Pinpoint the cell where the given text exists, returning its (x, y) midpoint coordinate. 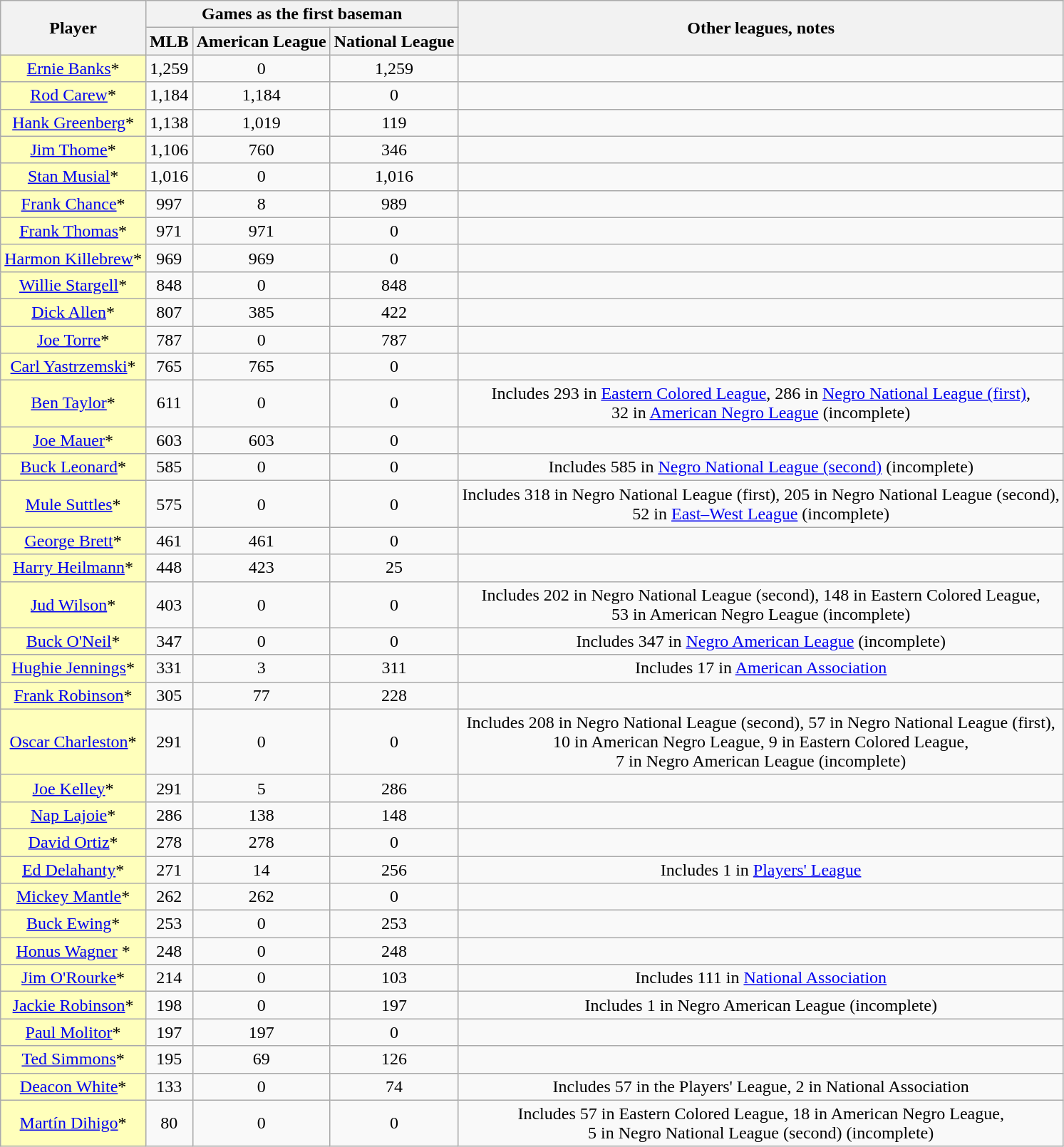
575 (169, 504)
MLB (169, 41)
148 (394, 815)
George Brett* (73, 541)
347 (169, 641)
385 (261, 312)
760 (261, 150)
Harmon Killebrew* (73, 258)
Includes 111 in National Association (761, 978)
Frank Robinson* (73, 695)
Rod Carew* (73, 95)
133 (169, 1086)
256 (394, 870)
Buck O'Neil* (73, 641)
Includes 293 in Eastern Colored League, 286 in Negro National League (first), 32 in American Negro League (incomplete) (761, 403)
25 (394, 568)
Honus Wagner * (73, 951)
Ernie Banks* (73, 68)
Other leagues, notes (761, 28)
Frank Thomas* (73, 231)
195 (169, 1059)
311 (394, 668)
Ben Taylor* (73, 403)
346 (394, 150)
3 (261, 668)
Jim O'Rourke* (73, 978)
David Ortiz* (73, 842)
271 (169, 870)
Dick Allen* (73, 312)
989 (394, 204)
585 (169, 467)
1,106 (169, 150)
138 (261, 815)
Includes 202 in Negro National League (second), 148 in Eastern Colored League, 53 in American Negro League (incomplete) (761, 604)
Mickey Mantle* (73, 897)
National League (394, 41)
Hughie Jennings* (73, 668)
103 (394, 978)
Includes 585 in Negro National League (second) (incomplete) (761, 467)
Deacon White* (73, 1086)
Ted Simmons* (73, 1059)
Player (73, 28)
422 (394, 312)
Games as the first baseman (302, 14)
Stan Musial* (73, 177)
Martín Dihigo* (73, 1123)
198 (169, 1005)
403 (169, 604)
74 (394, 1086)
Buck Leonard* (73, 467)
Includes 318 in Negro National League (first), 205 in Negro National League (second), 52 in East–West League (incomplete) (761, 504)
126 (394, 1059)
305 (169, 695)
American League (261, 41)
Frank Chance* (73, 204)
Willie Stargell* (73, 285)
423 (261, 568)
807 (169, 312)
Jud Wilson* (73, 604)
Harry Heilmann* (73, 568)
Paul Molitor* (73, 1032)
611 (169, 403)
119 (394, 123)
Oscar Charleston* (73, 742)
214 (169, 978)
Includes 347 in Negro American League (incomplete) (761, 641)
Includes 57 in the Players' League, 2 in National Association (761, 1086)
77 (261, 695)
Buck Ewing* (73, 924)
Ed Delahanty* (73, 870)
331 (169, 668)
14 (261, 870)
80 (169, 1123)
69 (261, 1059)
Nap Lajoie* (73, 815)
Includes 1 in Players' League (761, 870)
Includes 1 in Negro American League (incomplete) (761, 1005)
8 (261, 204)
448 (169, 568)
Mule Suttles* (73, 504)
Joe Torre* (73, 340)
Jackie Robinson* (73, 1005)
997 (169, 204)
Includes 57 in Eastern Colored League, 18 in American Negro League, 5 in Negro National League (second) (incomplete) (761, 1123)
1,138 (169, 123)
Joe Mauer* (73, 440)
5 (261, 788)
Carl Yastrzemski* (73, 367)
Hank Greenberg* (73, 123)
Includes 17 in American Association (761, 668)
1,019 (261, 123)
Joe Kelley* (73, 788)
Jim Thome* (73, 150)
228 (394, 695)
